Identify which cell holds the provided text, then report its (X, Y) central coordinate. 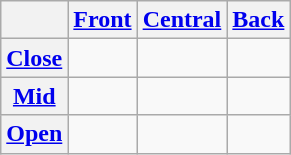
Open (34, 134)
Close (34, 58)
Back (258, 20)
Front (102, 20)
Central (182, 20)
Mid (34, 96)
